Return (X, Y) of the center of cell containing provided text 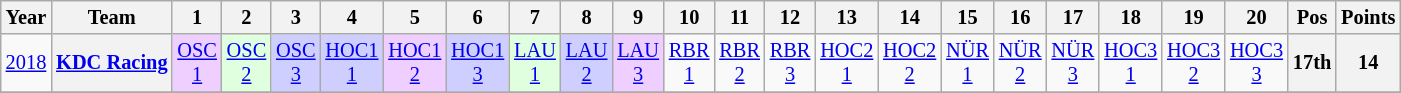
HOC22 (910, 63)
Points (1368, 17)
20 (1256, 17)
OSC2 (246, 63)
RBR2 (739, 63)
4 (352, 17)
6 (478, 17)
13 (846, 17)
HOC11 (352, 63)
HOC21 (846, 63)
16 (1020, 17)
3 (296, 17)
LAU2 (587, 63)
HOC31 (1130, 63)
HOC12 (414, 63)
9 (638, 17)
11 (739, 17)
KDC Racing (112, 63)
HOC32 (1194, 63)
7 (535, 17)
RBR1 (689, 63)
12 (790, 17)
10 (689, 17)
19 (1194, 17)
8 (587, 17)
HOC33 (1256, 63)
2 (246, 17)
15 (968, 17)
1 (196, 17)
Year (26, 17)
LAU1 (535, 63)
NÜR2 (1020, 63)
Pos (1312, 17)
17th (1312, 63)
2018 (26, 63)
LAU3 (638, 63)
Team (112, 17)
18 (1130, 17)
NÜR1 (968, 63)
OSC1 (196, 63)
17 (1074, 17)
NÜR3 (1074, 63)
OSC3 (296, 63)
5 (414, 17)
RBR3 (790, 63)
HOC13 (478, 63)
